Return the (X, Y) coordinate for the center point of the cell that contains the specified text.  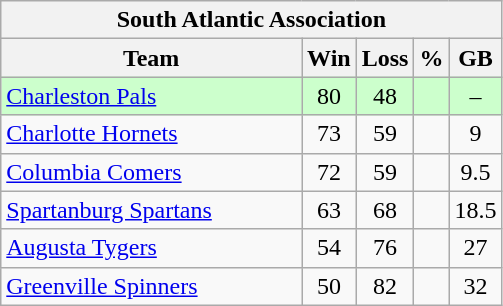
27 (476, 248)
73 (330, 134)
South Atlantic Association (252, 20)
Loss (385, 58)
Team (152, 58)
Augusta Tygers (152, 248)
Win (330, 58)
82 (385, 286)
9.5 (476, 172)
GB (476, 58)
Charleston Pals (152, 96)
72 (330, 172)
80 (330, 96)
9 (476, 134)
68 (385, 210)
63 (330, 210)
Spartanburg Spartans (152, 210)
76 (385, 248)
Greenville Spinners (152, 286)
32 (476, 286)
Columbia Comers (152, 172)
54 (330, 248)
50 (330, 286)
Charlotte Hornets (152, 134)
18.5 (476, 210)
– (476, 96)
% (432, 58)
48 (385, 96)
